Identify which cell holds the provided text, then report its (x, y) central coordinate. 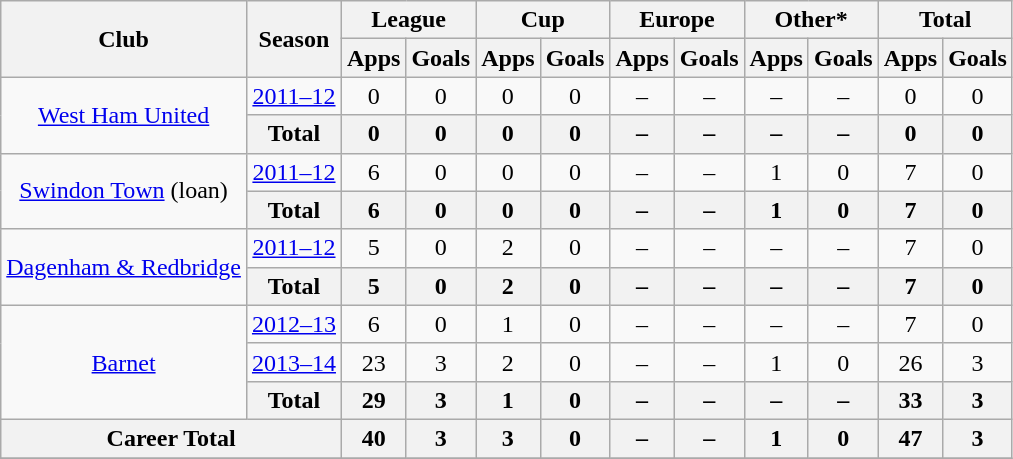
2012–13 (294, 324)
Career Total (172, 438)
Europe (677, 20)
47 (910, 438)
33 (910, 400)
Dagenham & Redbridge (124, 267)
Swindon Town (loan) (124, 191)
26 (910, 362)
Barnet (124, 362)
Season (294, 39)
West Ham United (124, 115)
Cup (543, 20)
League (408, 20)
23 (373, 362)
29 (373, 400)
Club (124, 39)
Other* (811, 20)
40 (373, 438)
2013–14 (294, 362)
